Extract the [x, y] coordinate from the center of the cell holding the provided text.  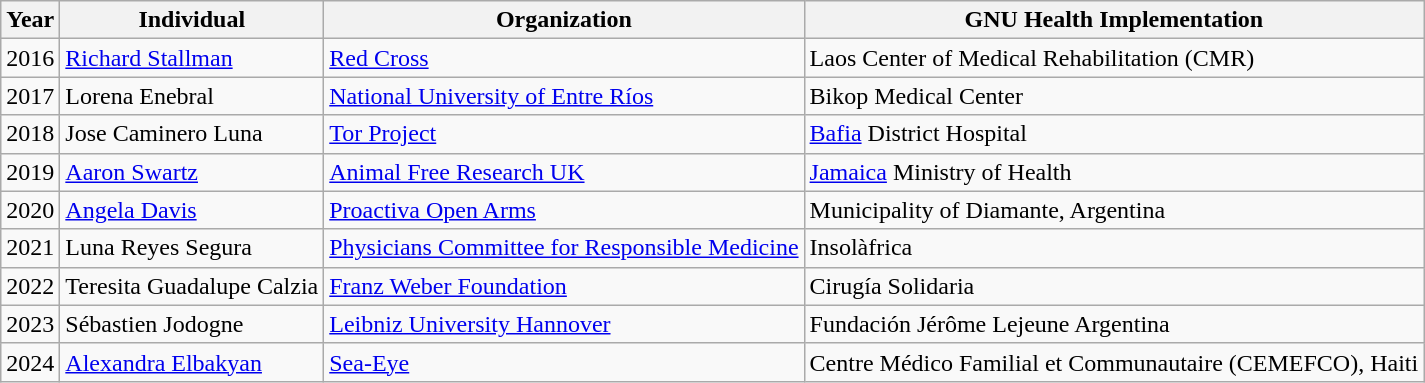
2021 [30, 248]
Franz Weber Foundation [564, 286]
2020 [30, 210]
Insolàfrica [1114, 248]
Angela Davis [192, 210]
2024 [30, 362]
Bafia District Hospital [1114, 134]
GNU Health Implementation [1114, 20]
Municipality of Diamante, Argentina [1114, 210]
Aaron Swartz [192, 172]
2019 [30, 172]
Red Cross [564, 58]
Individual [192, 20]
Physicians Committee for Responsible Medicine [564, 248]
Teresita Guadalupe Calzia [192, 286]
Laos Center of Medical Rehabilitation (CMR) [1114, 58]
2023 [30, 324]
Sea-Eye [564, 362]
Centre Médico Familial et Communautaire (CEMEFCO), Haiti [1114, 362]
Richard Stallman [192, 58]
Tor Project [564, 134]
Lorena Enebral [192, 96]
Animal Free Research UK [564, 172]
Jamaica Ministry of Health [1114, 172]
Alexandra Elbakyan [192, 362]
National University of Entre Ríos [564, 96]
Organization [564, 20]
Jose Caminero Luna [192, 134]
Bikop Medical Center [1114, 96]
2022 [30, 286]
2016 [30, 58]
2017 [30, 96]
Luna Reyes Segura [192, 248]
Cirugía Solidaria [1114, 286]
Fundación Jérôme Lejeune Argentina [1114, 324]
Proactiva Open Arms [564, 210]
Leibniz University Hannover [564, 324]
Year [30, 20]
2018 [30, 134]
Sébastien Jodogne [192, 324]
